Capture the cell that displays the provided text and extract its (X, Y) central coordinate. 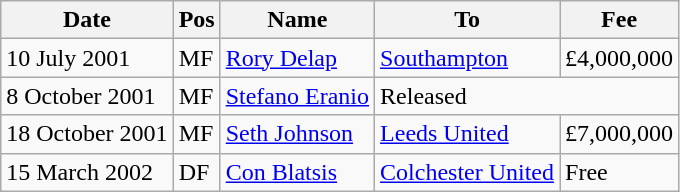
To (468, 20)
8 October 2001 (87, 96)
£4,000,000 (620, 58)
Rory Delap (297, 58)
Released (527, 96)
DF (196, 172)
Fee (620, 20)
Southampton (468, 58)
Colchester United (468, 172)
Stefano Eranio (297, 96)
10 July 2001 (87, 58)
Seth Johnson (297, 134)
Pos (196, 20)
Name (297, 20)
15 March 2002 (87, 172)
Con Blatsis (297, 172)
Free (620, 172)
18 October 2001 (87, 134)
Date (87, 20)
Leeds United (468, 134)
£7,000,000 (620, 134)
